Locate the cell with the specified text and output its (X, Y) center coordinate. 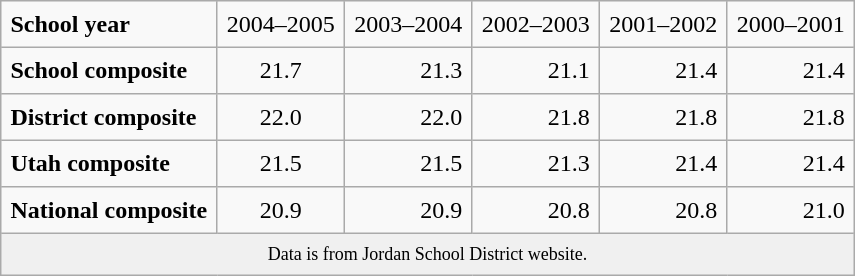
21.1 (536, 70)
School year (109, 24)
2003–2004 (408, 24)
District composite (109, 117)
2004–2005 (281, 24)
2002–2003 (536, 24)
Utah composite (109, 163)
21.7 (281, 70)
Data is from Jordan School District website. (428, 254)
21.0 (791, 210)
2000–2001 (791, 24)
2001–2002 (663, 24)
National composite (109, 210)
School composite (109, 70)
